Extract the (x, y) coordinate from the center of the cell holding the provided text.  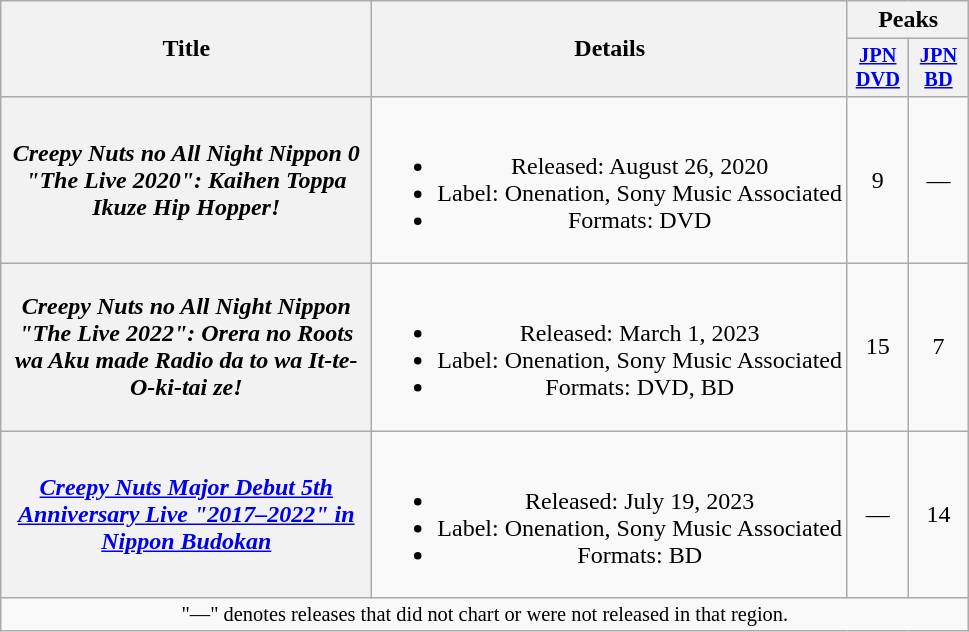
Details (610, 49)
Released: March 1, 2023Label: Onenation, Sony Music AssociatedFormats: DVD, BD (610, 348)
Title (186, 49)
Released: August 26, 2020Label: Onenation, Sony Music AssociatedFormats: DVD (610, 180)
Creepy Nuts no All Night Nippon 0 "The Live 2020": Kaihen Toppa Ikuze Hip Hopper! (186, 180)
Creepy Nuts Major Debut 5th Anniversary Live "2017–2022" in Nippon Budokan (186, 514)
"—" denotes releases that did not chart or were not released in that region. (485, 615)
7 (938, 348)
Creepy Nuts no All Night Nippon "The Live 2022": Orera no Roots wa Aku made Radio da to wa It-te-O-ki-tai ze! (186, 348)
Released: July 19, 2023Label: Onenation, Sony Music AssociatedFormats: BD (610, 514)
JPNBD (938, 68)
JPNDVD (878, 68)
9 (878, 180)
14 (938, 514)
15 (878, 348)
Peaks (908, 20)
